Detect which cell encompasses the target text, then output its (x, y) center coordinate. 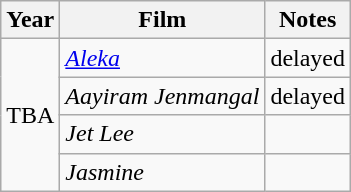
Jet Lee (162, 134)
Aayiram Jenmangal (162, 96)
Year (30, 20)
TBA (30, 115)
Jasmine (162, 172)
Notes (308, 20)
Aleka (162, 58)
Film (162, 20)
